Scan for the cell matching the given text and deliver its (x, y) coordinate at center. 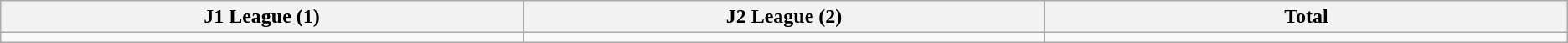
Total (1307, 17)
J2 League (2) (784, 17)
J1 League (1) (261, 17)
